Pinpoint the cell where the given text exists, returning its (X, Y) midpoint coordinate. 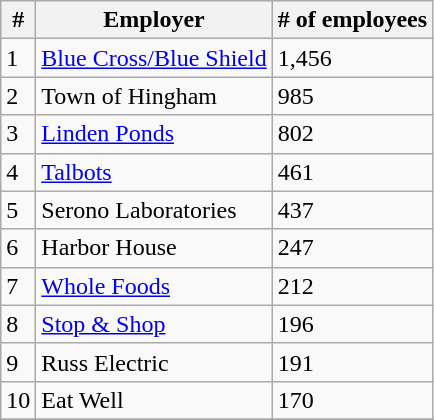
170 (352, 400)
802 (352, 134)
10 (18, 400)
Harbor House (154, 248)
9 (18, 362)
Employer (154, 20)
8 (18, 324)
1 (18, 58)
Whole Foods (154, 286)
Stop & Shop (154, 324)
2 (18, 96)
4 (18, 172)
212 (352, 286)
6 (18, 248)
Talbots (154, 172)
461 (352, 172)
3 (18, 134)
247 (352, 248)
Linden Ponds (154, 134)
437 (352, 210)
# (18, 20)
1,456 (352, 58)
Town of Hingham (154, 96)
Serono Laboratories (154, 210)
Russ Electric (154, 362)
Blue Cross/Blue Shield (154, 58)
# of employees (352, 20)
985 (352, 96)
Eat Well (154, 400)
191 (352, 362)
7 (18, 286)
196 (352, 324)
5 (18, 210)
